Locate the cell with the specified text and output its (x, y) center coordinate. 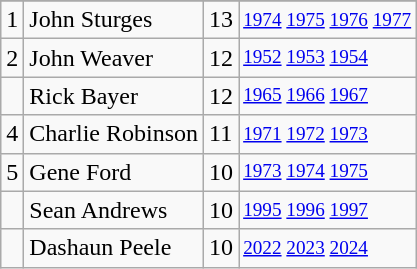
2022 2023 2024 (328, 248)
1973 1974 1975 (328, 172)
13 (222, 20)
11 (222, 134)
1952 1953 1954 (328, 58)
4 (12, 134)
Rick Bayer (114, 96)
Charlie Robinson (114, 134)
1974 1975 1976 1977 (328, 20)
Dashaun Peele (114, 248)
1 (12, 20)
5 (12, 172)
John Sturges (114, 20)
Gene Ford (114, 172)
2 (12, 58)
Sean Andrews (114, 210)
1965 1966 1967 (328, 96)
1971 1972 1973 (328, 134)
John Weaver (114, 58)
1995 1996 1997 (328, 210)
